Pinpoint the cell where the given text exists, returning its [X, Y] midpoint coordinate. 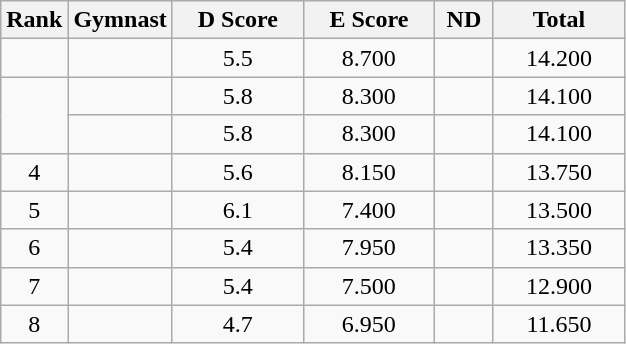
Gymnast [120, 20]
Rank [34, 20]
4.7 [238, 324]
5.5 [238, 58]
7 [34, 286]
4 [34, 172]
7.400 [368, 210]
14.200 [558, 58]
7.950 [368, 248]
5 [34, 210]
12.900 [558, 286]
5.6 [238, 172]
6.1 [238, 210]
E Score [368, 20]
8.150 [368, 172]
13.750 [558, 172]
6.950 [368, 324]
8 [34, 324]
ND [464, 20]
13.500 [558, 210]
11.650 [558, 324]
7.500 [368, 286]
Total [558, 20]
D Score [238, 20]
8.700 [368, 58]
6 [34, 248]
13.350 [558, 248]
